Return the [x, y] coordinate for the center point of the cell that contains the specified text.  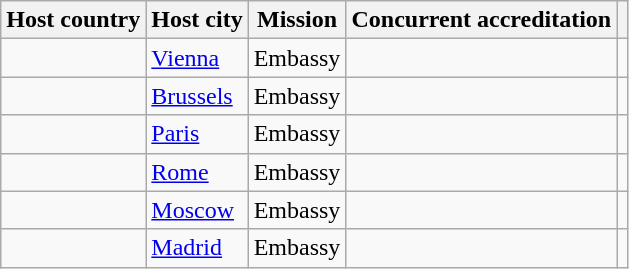
Concurrent accreditation [482, 20]
Host country [74, 20]
Rome [197, 172]
Vienna [197, 58]
Host city [197, 20]
Brussels [197, 96]
Mission [297, 20]
Paris [197, 134]
Moscow [197, 210]
Madrid [197, 248]
